Locate the cell with the specified text and output its [X, Y] center coordinate. 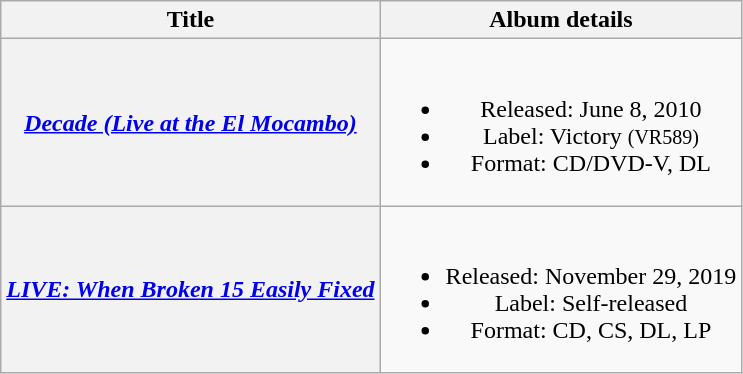
Title [190, 20]
Released: November 29, 2019Label: Self-releasedFormat: CD, CS, DL, LP [561, 290]
LIVE: When Broken 15 Easily Fixed [190, 290]
Decade (Live at the El Mocambo) [190, 122]
Album details [561, 20]
Released: June 8, 2010Label: Victory (VR589)Format: CD/DVD-V, DL [561, 122]
